Output the [X, Y] coordinate of the center of the cell containing the given text.  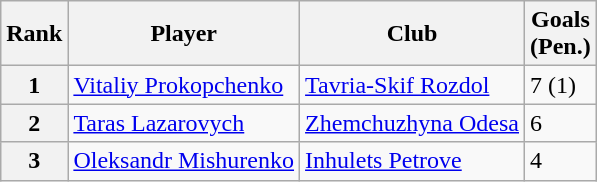
Club [412, 34]
7 (1) [561, 85]
3 [34, 161]
2 [34, 123]
Rank [34, 34]
Oleksandr Mishurenko [184, 161]
Inhulets Petrove [412, 161]
Zhemchuzhyna Odesa [412, 123]
Taras Lazarovych [184, 123]
Goals(Pen.) [561, 34]
1 [34, 85]
4 [561, 161]
6 [561, 123]
Player [184, 34]
Tavria-Skif Rozdol [412, 85]
Vitaliy Prokopchenko [184, 85]
